Find where the given text appears and provide that cell's center as [x, y] coordinate. 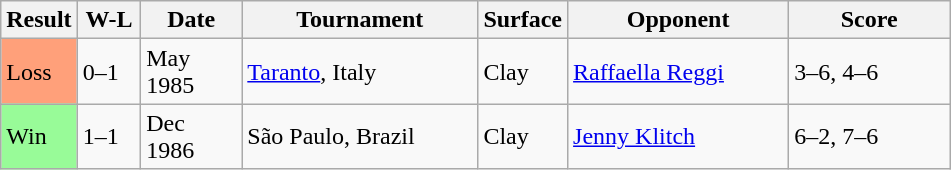
Jenny Klitch [678, 136]
Score [870, 20]
3–6, 4–6 [870, 72]
1–1 [109, 136]
Loss [39, 72]
São Paulo, Brazil [360, 136]
Opponent [678, 20]
Dec 1986 [192, 136]
Raffaella Reggi [678, 72]
May 1985 [192, 72]
Taranto, Italy [360, 72]
Tournament [360, 20]
Date [192, 20]
Win [39, 136]
0–1 [109, 72]
Surface [523, 20]
Result [39, 20]
6–2, 7–6 [870, 136]
W-L [109, 20]
